Pinpoint the cell where the given text exists, returning its (x, y) midpoint coordinate. 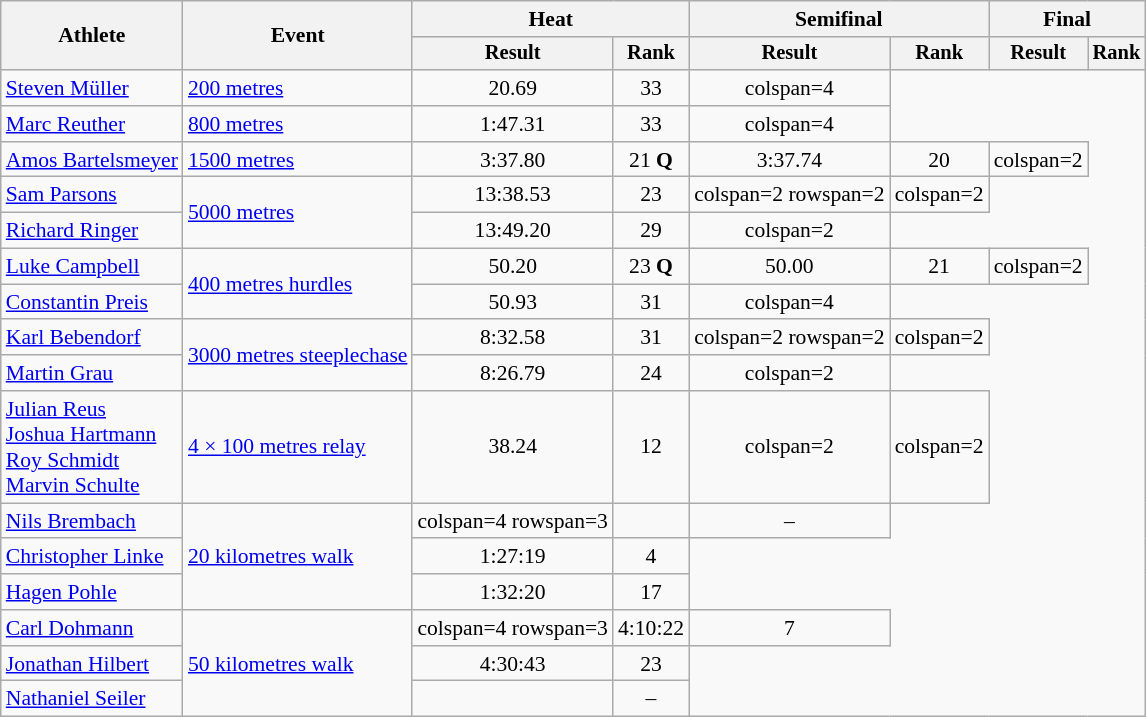
23 Q (651, 267)
13:38.53 (512, 195)
21 Q (651, 160)
200 metres (298, 88)
13:49.20 (512, 231)
3:37.74 (790, 160)
Karl Bebendorf (92, 338)
50 kilometres walk (298, 664)
Steven Müller (92, 88)
Semifinal (839, 19)
Martin Grau (92, 373)
50.93 (512, 302)
8:32.58 (512, 338)
Heat (550, 19)
Hagen Pohle (92, 592)
29 (651, 231)
Richard Ringer (92, 231)
Christopher Linke (92, 557)
20.69 (512, 88)
Constantin Preis (92, 302)
Athlete (92, 36)
Marc Reuther (92, 124)
1:32:20 (512, 592)
1:47.31 (512, 124)
Nils Brembach (92, 521)
Final (1068, 19)
20 (940, 160)
Carl Dohmann (92, 628)
Nathaniel Seiler (92, 699)
8:26.79 (512, 373)
12 (651, 447)
5000 metres (298, 212)
7 (790, 628)
Luke Campbell (92, 267)
24 (651, 373)
3000 metres steeplechase (298, 356)
Julian ReusJoshua HartmannRoy SchmidtMarvin Schulte (92, 447)
4 × 100 metres relay (298, 447)
50.00 (790, 267)
1:27:19 (512, 557)
Sam Parsons (92, 195)
1500 metres (298, 160)
17 (651, 592)
4 (651, 557)
Amos Bartelsmeyer (92, 160)
Jonathan Hilbert (92, 664)
21 (940, 267)
38.24 (512, 447)
20 kilometres walk (298, 556)
400 metres hurdles (298, 284)
4:30:43 (512, 664)
800 metres (298, 124)
3:37.80 (512, 160)
4:10:22 (651, 628)
50.20 (512, 267)
Event (298, 36)
